Return the (x, y) coordinate for the center point of the cell that contains the specified text.  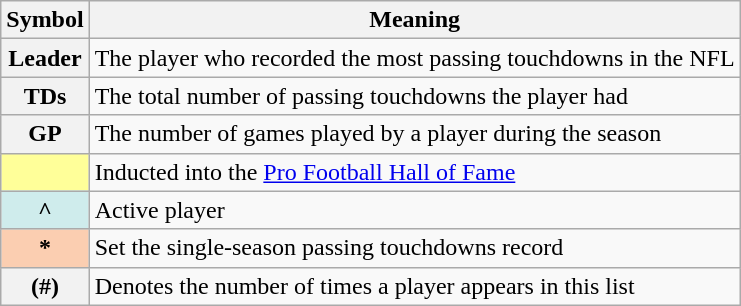
^ (45, 210)
The number of games played by a player during the season (414, 134)
* (45, 248)
Leader (45, 58)
Active player (414, 210)
Meaning (414, 20)
GP (45, 134)
The player who recorded the most passing touchdowns in the NFL (414, 58)
The total number of passing touchdowns the player had (414, 96)
TDs (45, 96)
Denotes the number of times a player appears in this list (414, 286)
(#) (45, 286)
Set the single-season passing touchdowns record (414, 248)
Symbol (45, 20)
Inducted into the Pro Football Hall of Fame (414, 172)
